Return the (X, Y) coordinate for the center point of the cell that contains the specified text.  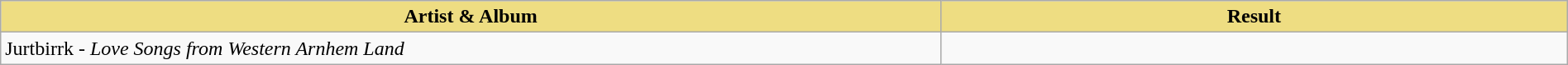
Jurtbirrk - Love Songs from Western Arnhem Land (471, 48)
Result (1254, 17)
Artist & Album (471, 17)
